Return [x, y] of the center of cell containing provided text 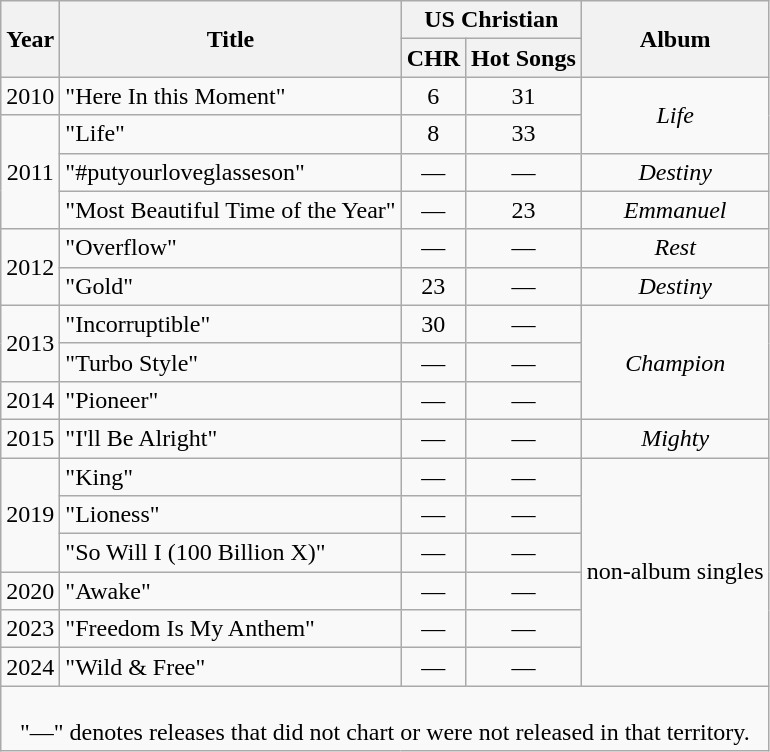
"So Will I (100 Billion X)" [230, 553]
2020 [30, 591]
"King" [230, 477]
US Christian [491, 20]
non-album singles [675, 572]
"Incorruptible" [230, 324]
2024 [30, 667]
"Freedom Is My Anthem" [230, 629]
CHR [433, 58]
Album [675, 39]
2014 [30, 400]
Hot Songs [524, 58]
"Lioness" [230, 515]
"Wild & Free" [230, 667]
"Here In this Moment" [230, 96]
"Most Beautiful Time of the Year" [230, 210]
"Turbo Style" [230, 362]
"Gold" [230, 286]
2012 [30, 267]
2019 [30, 515]
33 [524, 134]
"Overflow" [230, 248]
2011 [30, 172]
Mighty [675, 438]
2010 [30, 96]
8 [433, 134]
2015 [30, 438]
2013 [30, 343]
Rest [675, 248]
"Pioneer" [230, 400]
"Awake" [230, 591]
2023 [30, 629]
6 [433, 96]
"#putyourloveglasseson" [230, 172]
31 [524, 96]
Champion [675, 362]
Emmanuel [675, 210]
"Life" [230, 134]
Title [230, 39]
"—" denotes releases that did not chart or were not released in that territory. [385, 718]
Year [30, 39]
30 [433, 324]
"I'll Be Alright" [230, 438]
Life [675, 115]
